Scan for the cell matching the given text and deliver its [X, Y] coordinate at center. 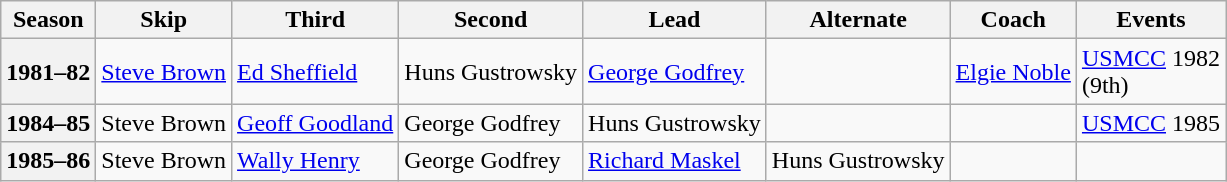
1985–86 [48, 161]
Season [48, 20]
Ed Sheffield [316, 72]
1984–85 [48, 123]
Skip [164, 20]
Elgie Noble [1013, 72]
Wally Henry [316, 161]
Coach [1013, 20]
Lead [675, 20]
USMCC 1982 (9th) [1150, 72]
Alternate [858, 20]
USMCC 1985 [1150, 123]
1981–82 [48, 72]
Third [316, 20]
Geoff Goodland [316, 123]
Events [1150, 20]
Richard Maskel [675, 161]
Second [491, 20]
